Search for the cell housing the specified text and yield its [X, Y] center coordinate. 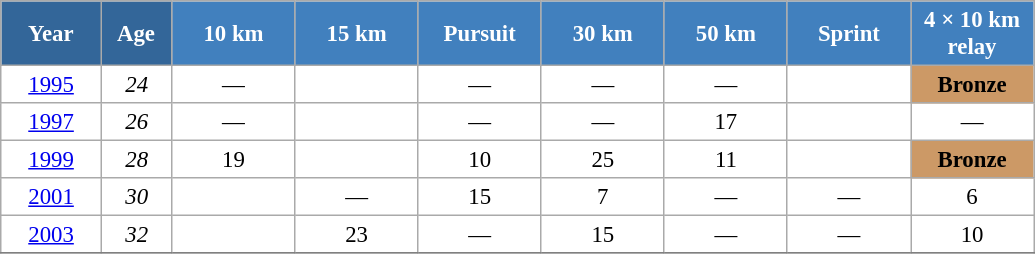
30 [136, 197]
1999 [52, 160]
26 [136, 122]
28 [136, 160]
19 [234, 160]
50 km [726, 34]
Age [136, 34]
25 [602, 160]
1997 [52, 122]
7 [602, 197]
30 km [602, 34]
2003 [52, 235]
24 [136, 85]
2001 [52, 197]
4 × 10 km relay [972, 34]
6 [972, 197]
32 [136, 235]
11 [726, 160]
23 [356, 235]
1995 [52, 85]
Pursuit [480, 34]
17 [726, 122]
10 km [234, 34]
Year [52, 34]
15 km [356, 34]
Sprint [848, 34]
